Output the (x, y) coordinate of the center of the cell containing the given text.  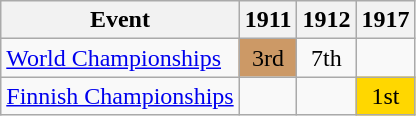
World Championships (120, 58)
7th (326, 58)
1912 (326, 20)
1st (386, 96)
3rd (268, 58)
1917 (386, 20)
Finnish Championships (120, 96)
Event (120, 20)
1911 (268, 20)
